Detect which cell encompasses the target text, then output its (x, y) center coordinate. 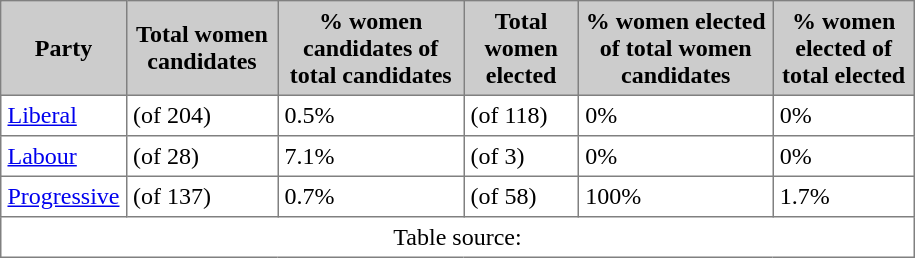
0.5% (371, 115)
(of 137) (202, 196)
(of 118) (522, 115)
% women elected of total elected (844, 48)
0.7% (371, 196)
(of 28) (202, 156)
% women elected of total women candidates (676, 48)
7.1% (371, 156)
Total women elected (522, 48)
(of 58) (522, 196)
Party (64, 48)
Total women candidates (202, 48)
% women candidates of total candidates (371, 48)
1.7% (844, 196)
Labour (64, 156)
(of 204) (202, 115)
Liberal (64, 115)
Progressive (64, 196)
Table source: (458, 237)
(of 3) (522, 156)
100% (676, 196)
